Return the (x, y) coordinate for the center point of the cell that contains the specified text.  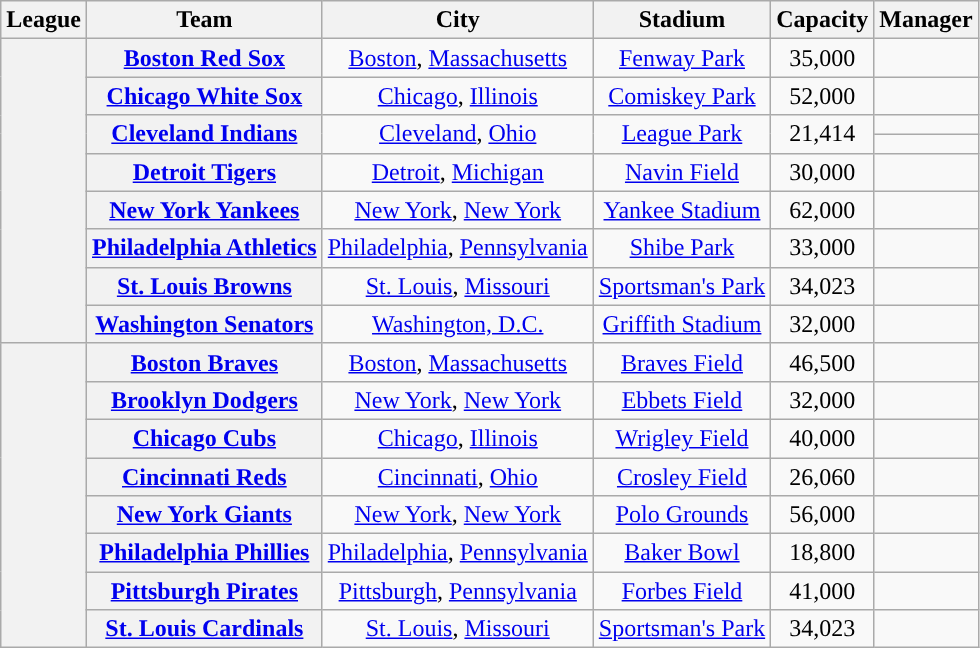
Philadelphia Phillies (204, 553)
40,000 (822, 438)
Pittsburgh Pirates (204, 591)
21,414 (822, 134)
35,000 (822, 58)
Baker Bowl (682, 553)
30,000 (822, 172)
Cleveland, Ohio (458, 134)
Detroit, Michigan (458, 172)
League (44, 20)
Boston Red Sox (204, 58)
Capacity (822, 20)
Crosley Field (682, 477)
St. Louis Cardinals (204, 629)
Ebbets Field (682, 400)
Manager (926, 20)
Griffith Stadium (682, 324)
League Park (682, 134)
Cincinnati Reds (204, 477)
26,060 (822, 477)
Philadelphia Athletics (204, 248)
Stadium (682, 20)
Team (204, 20)
Chicago White Sox (204, 96)
Cincinnati, Ohio (458, 477)
41,000 (822, 591)
Boston Braves (204, 362)
Navin Field (682, 172)
Comiskey Park (682, 96)
Chicago Cubs (204, 438)
Yankee Stadium (682, 210)
St. Louis Browns (204, 286)
Cleveland Indians (204, 134)
Brooklyn Dodgers (204, 400)
33,000 (822, 248)
New York Yankees (204, 210)
Fenway Park (682, 58)
62,000 (822, 210)
Forbes Field (682, 591)
Wrigley Field (682, 438)
Detroit Tigers (204, 172)
Shibe Park (682, 248)
56,000 (822, 515)
46,500 (822, 362)
Washington, D.C. (458, 324)
Washington Senators (204, 324)
Braves Field (682, 362)
Polo Grounds (682, 515)
Pittsburgh, Pennsylvania (458, 591)
City (458, 20)
52,000 (822, 96)
New York Giants (204, 515)
18,800 (822, 553)
